Identify which cell holds the provided text, then report its (x, y) central coordinate. 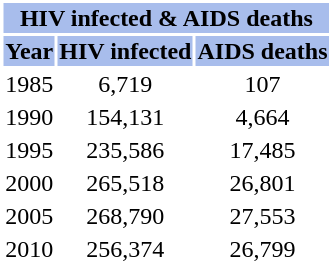
235,586 (126, 150)
17,485 (262, 150)
27,553 (262, 216)
4,664 (262, 117)
HIV infected & AIDS deaths (166, 18)
1995 (30, 150)
154,131 (126, 117)
Year (30, 51)
6,719 (126, 84)
268,790 (126, 216)
26,801 (262, 183)
2000 (30, 183)
107 (262, 84)
265,518 (126, 183)
HIV infected (126, 51)
2010 (30, 249)
1990 (30, 117)
1985 (30, 84)
2005 (30, 216)
AIDS deaths (262, 51)
26,799 (262, 249)
256,374 (126, 249)
